From the cell containing the given text, extract its center point as (X, Y) coordinate. 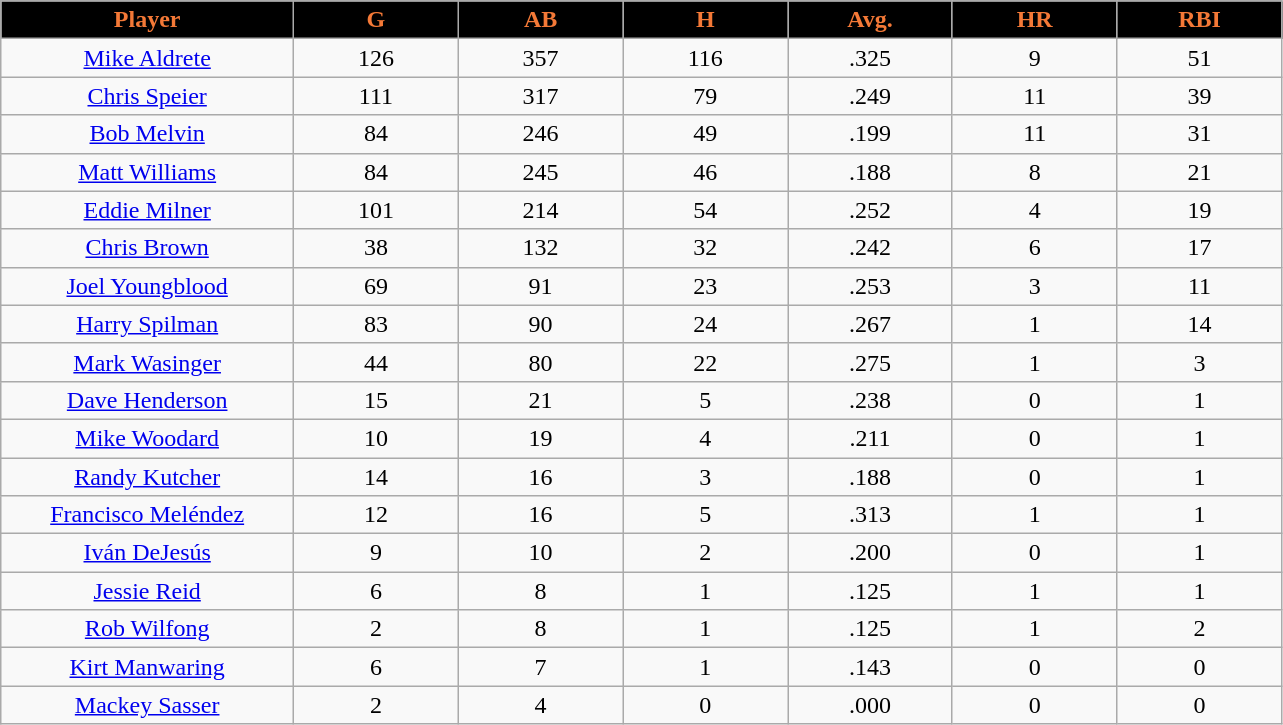
132 (540, 248)
.242 (870, 248)
.211 (870, 438)
Matt Williams (148, 172)
.000 (870, 705)
Mike Woodard (148, 438)
Randy Kutcher (148, 477)
Mike Aldrete (148, 58)
54 (706, 210)
24 (706, 324)
69 (376, 286)
Chris Speier (148, 96)
.238 (870, 400)
.199 (870, 134)
.253 (870, 286)
7 (540, 667)
Jessie Reid (148, 591)
Mackey Sasser (148, 705)
Francisco Meléndez (148, 515)
.313 (870, 515)
Dave Henderson (148, 400)
22 (706, 362)
H (706, 20)
15 (376, 400)
Eddie Milner (148, 210)
.275 (870, 362)
Bob Melvin (148, 134)
51 (1200, 58)
.267 (870, 324)
Avg. (870, 20)
Player (148, 20)
.252 (870, 210)
Iván DeJesús (148, 553)
46 (706, 172)
90 (540, 324)
RBI (1200, 20)
39 (1200, 96)
17 (1200, 248)
44 (376, 362)
49 (706, 134)
.143 (870, 667)
101 (376, 210)
Rob Wilfong (148, 629)
HR (1034, 20)
245 (540, 172)
Kirt Manwaring (148, 667)
80 (540, 362)
83 (376, 324)
AB (540, 20)
12 (376, 515)
.200 (870, 553)
Chris Brown (148, 248)
214 (540, 210)
Joel Youngblood (148, 286)
32 (706, 248)
23 (706, 286)
G (376, 20)
357 (540, 58)
126 (376, 58)
.249 (870, 96)
317 (540, 96)
79 (706, 96)
91 (540, 286)
246 (540, 134)
.325 (870, 58)
38 (376, 248)
Mark Wasinger (148, 362)
111 (376, 96)
Harry Spilman (148, 324)
116 (706, 58)
31 (1200, 134)
